Find where the given text appears and provide that cell's center as (X, Y) coordinate. 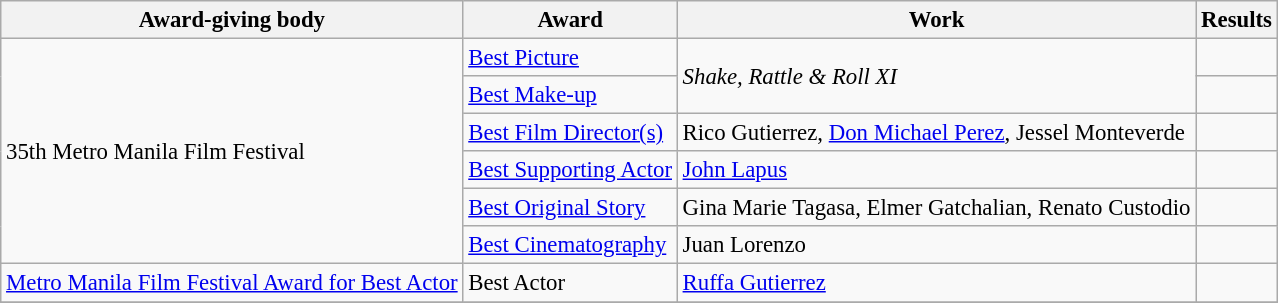
Award (570, 20)
Best Picture (570, 58)
Results (1236, 20)
John Lapus (936, 170)
35th Metro Manila Film Festival (232, 152)
Award-giving body (232, 20)
Best Film Director(s) (570, 133)
Metro Manila Film Festival Award for Best Actor (232, 283)
Best Actor (570, 283)
Juan Lorenzo (936, 245)
Gina Marie Tagasa, Elmer Gatchalian, Renato Custodio (936, 208)
Best Original Story (570, 208)
Rico Gutierrez, Don Michael Perez, Jessel Monteverde (936, 133)
Best Cinematography (570, 245)
Best Supporting Actor (570, 170)
Best Make-up (570, 95)
Work (936, 20)
Ruffa Gutierrez (936, 283)
Shake, Rattle & Roll XI (936, 76)
